Capture the cell that displays the provided text and extract its [x, y] central coordinate. 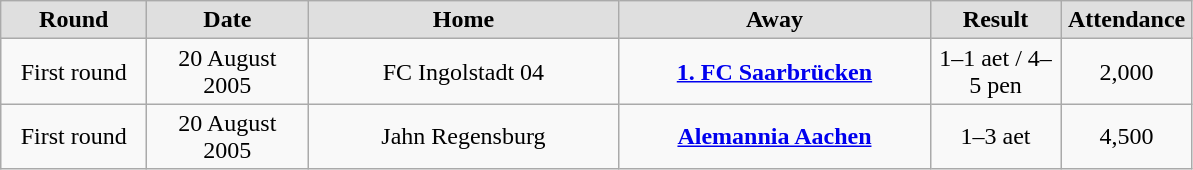
1–1 aet / 4–5 pen [996, 72]
Date [228, 20]
FC Ingolstadt 04 [464, 72]
Alemannia Aachen [774, 136]
1–3 aet [996, 136]
Round [74, 20]
2,000 [1126, 72]
4,500 [1126, 136]
Home [464, 20]
Jahn Regensburg [464, 136]
Result [996, 20]
Attendance [1126, 20]
1. FC Saarbrücken [774, 72]
Away [774, 20]
